Capture the cell that displays the provided text and extract its (x, y) central coordinate. 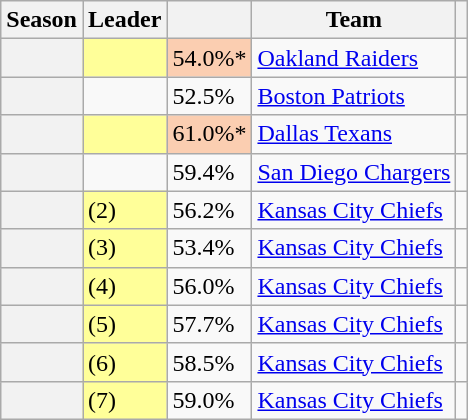
(6) (124, 362)
(7) (124, 400)
52.5% (210, 96)
57.7% (210, 324)
Team (354, 20)
58.5% (210, 362)
53.4% (210, 248)
San Diego Chargers (354, 172)
Leader (124, 20)
(4) (124, 286)
54.0%* (210, 58)
61.0%* (210, 134)
56.2% (210, 210)
(2) (124, 210)
56.0% (210, 286)
Oakland Raiders (354, 58)
59.4% (210, 172)
(5) (124, 324)
Boston Patriots (354, 96)
Season (42, 20)
(3) (124, 248)
Dallas Texans (354, 134)
59.0% (210, 400)
